Search for the cell housing the specified text and yield its [x, y] center coordinate. 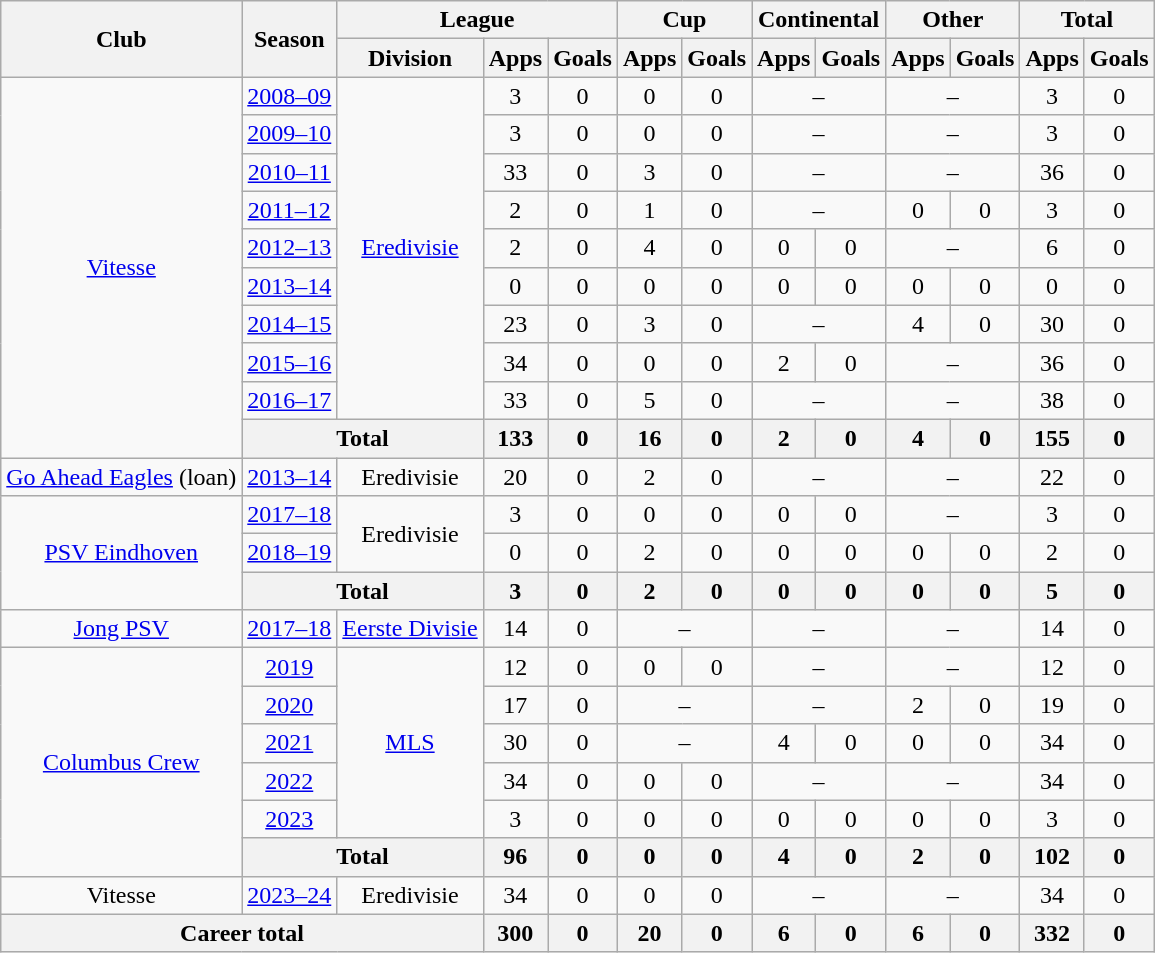
2014–15 [290, 324]
League [478, 20]
2018–19 [290, 553]
2023 [290, 819]
MLS [410, 743]
Cup [684, 20]
2009–10 [290, 134]
2015–16 [290, 362]
22 [1052, 477]
PSV Eindhoven [122, 553]
2016–17 [290, 400]
2020 [290, 705]
2021 [290, 743]
16 [649, 438]
2022 [290, 781]
Continental [819, 20]
96 [515, 857]
1 [649, 210]
Season [290, 39]
2011–12 [290, 210]
Club [122, 39]
332 [1052, 933]
17 [515, 705]
38 [1052, 400]
2012–13 [290, 248]
2010–11 [290, 172]
2019 [290, 667]
Jong PSV [122, 629]
Other [953, 20]
133 [515, 438]
Eerste Divisie [410, 629]
23 [515, 324]
Career total [242, 933]
Columbus Crew [122, 762]
Division [410, 58]
19 [1052, 705]
300 [515, 933]
2008–09 [290, 96]
102 [1052, 857]
Go Ahead Eagles (loan) [122, 477]
155 [1052, 438]
2023–24 [290, 895]
